Return (x, y) of the center of cell containing provided text 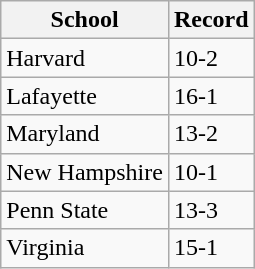
New Hampshire (85, 172)
13-3 (211, 210)
Record (211, 20)
13-2 (211, 134)
Maryland (85, 134)
Penn State (85, 210)
15-1 (211, 248)
Lafayette (85, 96)
Virginia (85, 248)
Harvard (85, 58)
16-1 (211, 96)
10-1 (211, 172)
School (85, 20)
10-2 (211, 58)
